Identify which cell holds the provided text, then report its (X, Y) central coordinate. 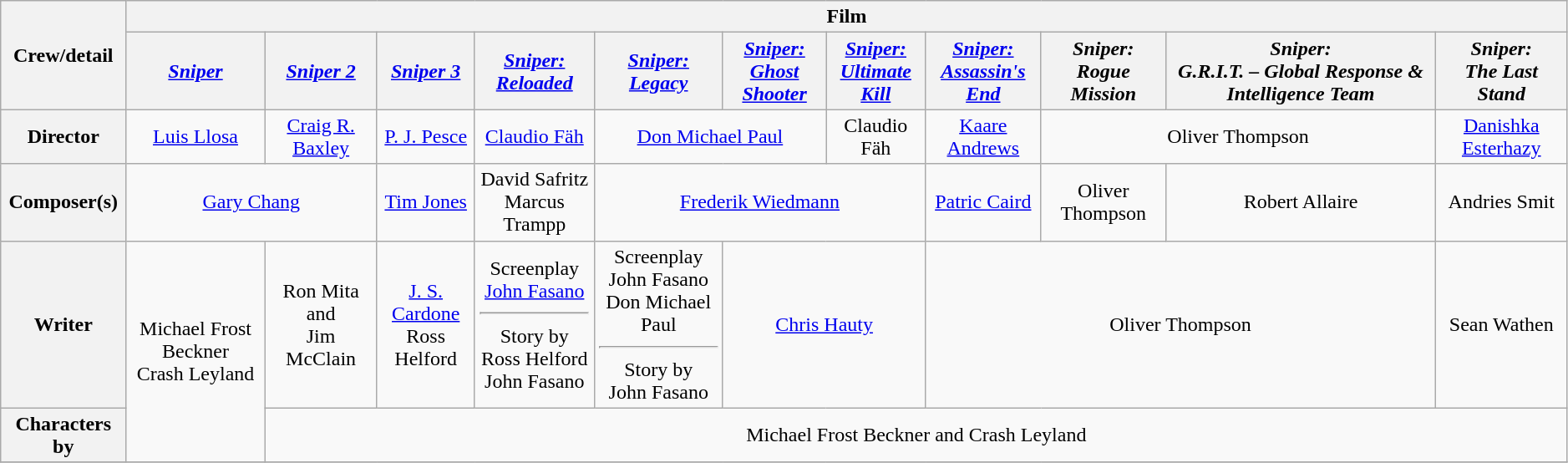
Sean Wathen (1501, 324)
ScreenplayJohn FasanoStory byRoss HelfordJohn Fasano (535, 324)
Sniper:Legacy (658, 71)
Director (63, 137)
Film (847, 17)
J. S. CardoneRoss Helford (426, 324)
Sniper:The Last Stand (1501, 71)
Frederik Wiedmann (760, 202)
Kaare Andrews (983, 137)
Craig R. Baxley (321, 137)
Gary Chang (251, 202)
Luis Llosa (195, 137)
Danishka Esterhazy (1501, 137)
Composer(s) (63, 202)
Sniper: Ghost Shooter (774, 71)
Writer (63, 324)
Don Michael Paul (710, 137)
Sniper 3 (426, 71)
Sniper:Assassin's End (983, 71)
Robert Allaire (1302, 202)
Sniper (195, 71)
Andries Smit (1501, 202)
Crew/detail (63, 55)
P. J. Pesce (426, 137)
Michael Frost Beckner and Crash Leyland (916, 435)
Sniper: Ultimate Kill (875, 71)
Sniper 2 (321, 71)
Sniper:Reloaded (535, 71)
Tim Jones (426, 202)
Michael Frost BecknerCrash Leyland (195, 351)
ScreenplayJohn FasanoDon Michael PaulStory byJohn Fasano (658, 324)
David SafritzMarcus Trampp (535, 202)
Sniper:Rogue Mission (1104, 71)
Patric Caird (983, 202)
Sniper:G.R.I.T. – Global Response & Intelligence Team (1302, 71)
Chris Hauty (824, 324)
Characters by (63, 435)
Ron Mita andJim McClain (321, 324)
